From the cell containing the given text, extract its center point as (x, y) coordinate. 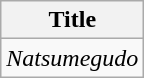
Natsumegudo (72, 58)
Title (72, 20)
